Pinpoint the cell where the given text exists, returning its (x, y) midpoint coordinate. 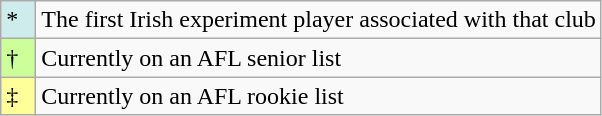
Currently on an AFL senior list (319, 58)
Currently on an AFL rookie list (319, 96)
* (18, 20)
† (18, 58)
‡ (18, 96)
The first Irish experiment player associated with that club (319, 20)
